Extract the [X, Y] coordinate from the center of the cell holding the provided text.  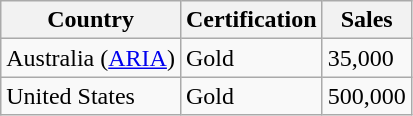
Certification [251, 20]
United States [91, 96]
Sales [366, 20]
Australia (ARIA) [91, 58]
500,000 [366, 96]
35,000 [366, 58]
Country [91, 20]
